Extract the (x, y) coordinate from the center of the cell holding the provided text.  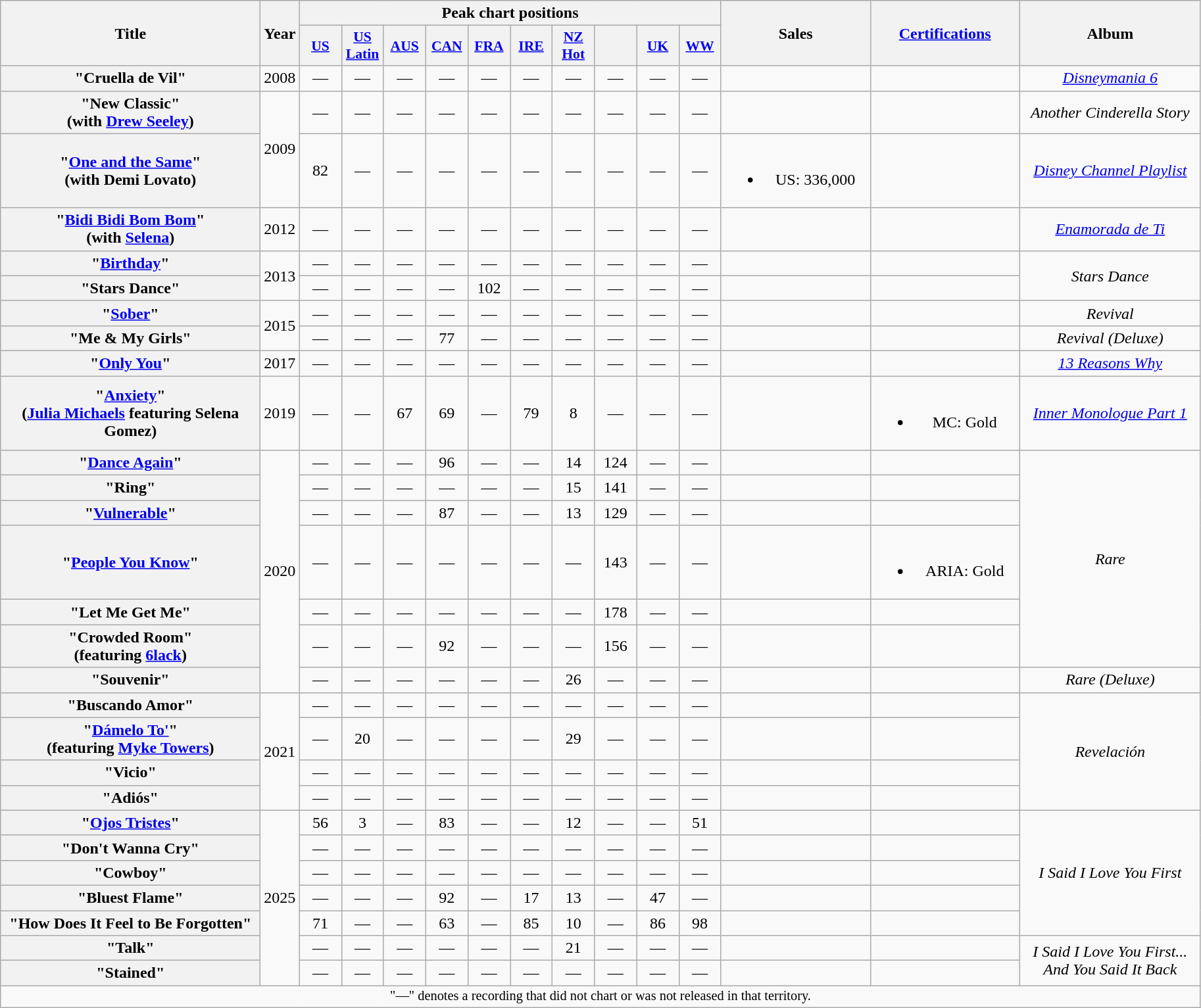
2021 (280, 751)
AUS (404, 46)
87 (447, 513)
56 (320, 823)
Rare (Deluxe) (1110, 680)
26 (574, 680)
102 (489, 288)
USLatin (362, 46)
Sales (796, 33)
"Only You" (130, 363)
2009 (280, 149)
156 (616, 646)
2019 (280, 413)
"Dance Again" (130, 463)
"Souvenir" (130, 680)
"Bidi Bidi Bom Bom"(with Selena) (130, 229)
"Ojos Tristes" (130, 823)
124 (616, 463)
FRA (489, 46)
"Bluest Flame" (130, 898)
"Dámelo To'"(featuring Myke Towers) (130, 739)
"People You Know" (130, 563)
"Stained" (130, 973)
Certifications (944, 33)
12 (574, 823)
2012 (280, 229)
Disneymania 6 (1110, 78)
"Cruella de Vil" (130, 78)
Another Cinderella Story (1110, 112)
"Stars Dance" (130, 288)
"Adiós" (130, 798)
8 (574, 413)
"Birthday" (130, 263)
US (320, 46)
UK (658, 46)
29 (574, 739)
15 (574, 488)
"How Does It Feel to Be Forgotten" (130, 923)
"Crowded Room"(featuring 6lack) (130, 646)
WW (700, 46)
51 (700, 823)
178 (616, 612)
10 (574, 923)
17 (531, 898)
13 Reasons Why (1110, 363)
Revelación (1110, 751)
47 (658, 898)
63 (447, 923)
Enamorada de Ti (1110, 229)
20 (362, 739)
"Let Me Get Me" (130, 612)
Inner Monologue Part 1 (1110, 413)
Rare (1110, 559)
2017 (280, 363)
"Cowboy" (130, 873)
"One and the Same"(with Demi Lovato) (130, 171)
77 (447, 338)
86 (658, 923)
21 (574, 948)
"Vulnerable" (130, 513)
IRE (531, 46)
141 (616, 488)
2020 (280, 571)
2013 (280, 276)
MC: Gold (944, 413)
"Anxiety" (Julia Michaels featuring Selena Gomez) (130, 413)
82 (320, 171)
Year (280, 33)
"—" denotes a recording that did not chart or was not released in that territory. (601, 997)
I Said I Love You First (1110, 873)
NZHot (574, 46)
"Vicio" (130, 773)
"Buscando Amor" (130, 705)
Stars Dance (1110, 276)
2015 (280, 325)
14 (574, 463)
"Talk" (130, 948)
2025 (280, 898)
83 (447, 823)
CAN (447, 46)
Album (1110, 33)
71 (320, 923)
79 (531, 413)
"Ring" (130, 488)
69 (447, 413)
US: 336,000 (796, 171)
"Me & My Girls" (130, 338)
85 (531, 923)
I Said I Love You First... And You Said It Back (1110, 961)
Revival (Deluxe) (1110, 338)
98 (700, 923)
129 (616, 513)
Peak chart positions (510, 13)
143 (616, 563)
"Don't Wanna Cry" (130, 848)
"Sober" (130, 313)
"New Classic"(with Drew Seeley) (130, 112)
2008 (280, 78)
Revival (1110, 313)
Disney Channel Playlist (1110, 171)
67 (404, 413)
ARIA: Gold (944, 563)
Title (130, 33)
96 (447, 463)
3 (362, 823)
